Return the (x, y) coordinate for the center point of the cell that contains the specified text.  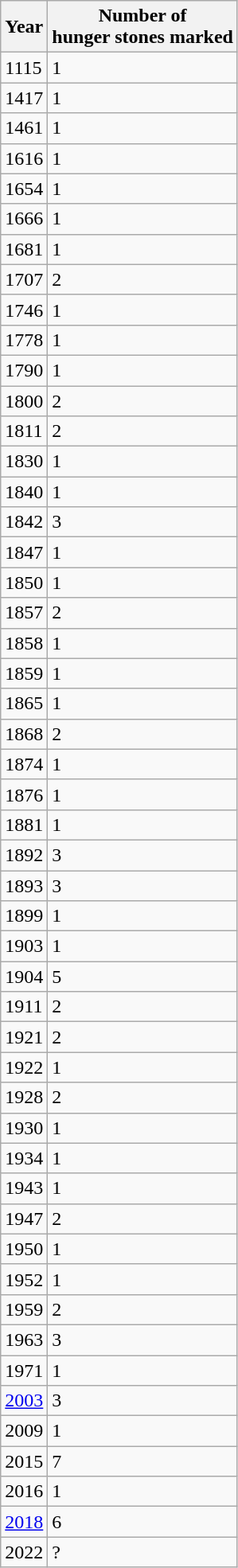
2003 (24, 1401)
1876 (24, 794)
6 (143, 1522)
1971 (24, 1370)
1746 (24, 310)
Number ofhunger stones marked (143, 27)
2009 (24, 1431)
1930 (24, 1128)
1840 (24, 492)
5 (143, 977)
1865 (24, 704)
1778 (24, 340)
1899 (24, 916)
7 (143, 1461)
1830 (24, 462)
1893 (24, 886)
1903 (24, 946)
1800 (24, 400)
1911 (24, 1007)
2016 (24, 1492)
1921 (24, 1037)
1666 (24, 219)
1417 (24, 98)
1461 (24, 128)
1847 (24, 552)
1950 (24, 1249)
1952 (24, 1279)
1850 (24, 583)
1115 (24, 68)
1859 (24, 673)
1842 (24, 522)
1790 (24, 370)
1928 (24, 1098)
1811 (24, 431)
1707 (24, 279)
1959 (24, 1309)
1868 (24, 734)
1947 (24, 1219)
2018 (24, 1522)
1874 (24, 764)
1892 (24, 855)
1881 (24, 825)
1904 (24, 977)
Year (24, 27)
1858 (24, 643)
1857 (24, 613)
1681 (24, 249)
1943 (24, 1188)
2022 (24, 1552)
1654 (24, 189)
? (143, 1552)
2015 (24, 1461)
1616 (24, 158)
1963 (24, 1340)
1934 (24, 1158)
1922 (24, 1067)
